Extract the (X, Y) coordinate from the center of the cell holding the provided text.  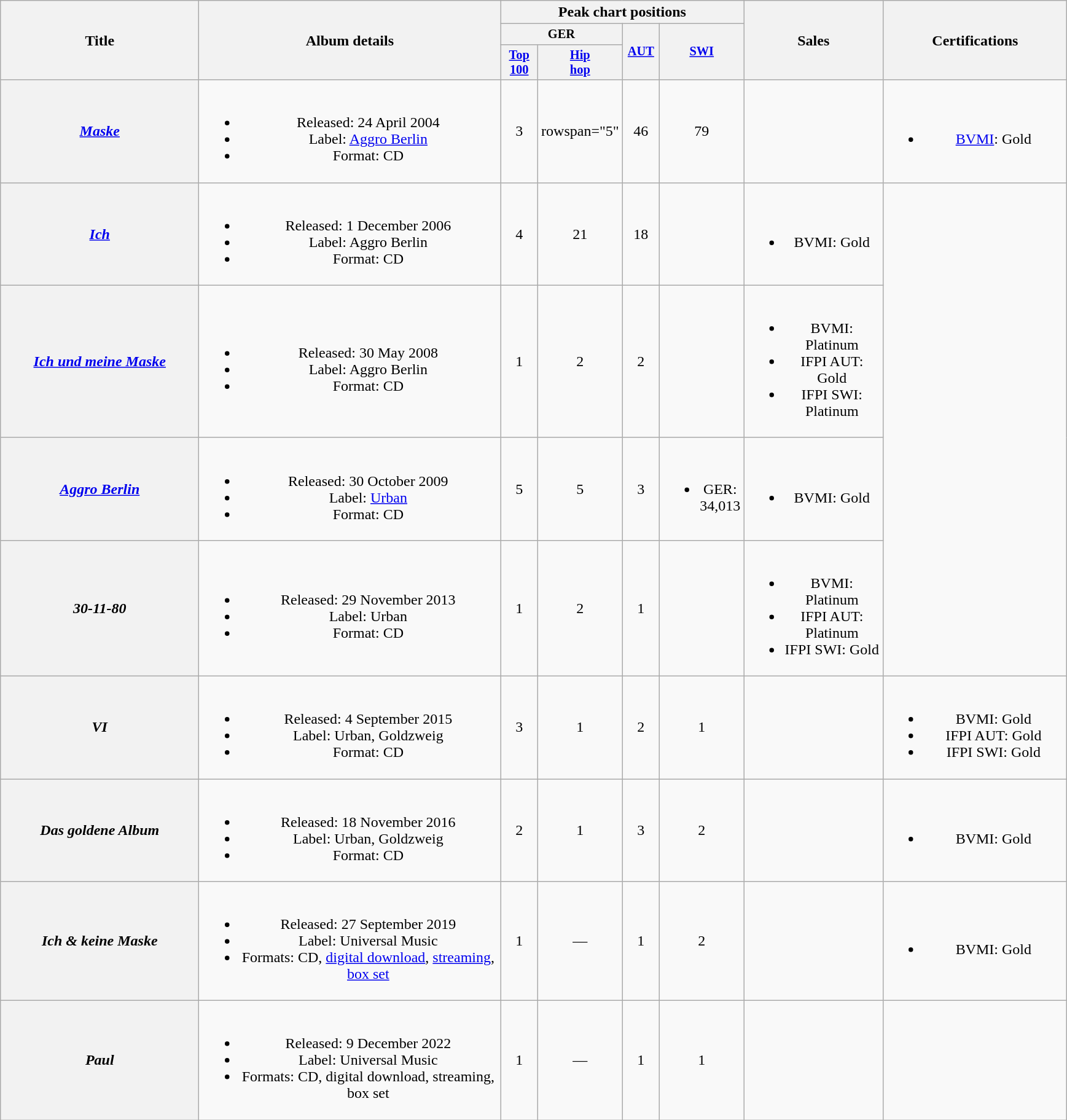
Top100 (520, 62)
Released: 30 May 2008Label: Aggro BerlinFormat: CD (350, 361)
18 (641, 233)
AUT (641, 52)
Ich & keine Maske (100, 941)
Peak chart positions (622, 12)
SWI (702, 52)
rowspan="5" (580, 131)
GER (561, 34)
Paul (100, 1060)
Released: 27 September 2019Label: Universal MusicFormats: CD, digital download, streaming, box set (350, 941)
Released: 29 November 2013Label: UrbanFormat: CD (350, 608)
Das goldene Album (100, 831)
Released: 9 December 2022Label: Universal MusicFormats: CD, digital download, streaming, box set (350, 1060)
BVMI: PlatinumIFPI AUT: PlatinumIFPI SWI: Gold (813, 608)
Released: 1 December 2006Label: Aggro BerlinFormat: CD (350, 233)
Certifications (975, 41)
Album details (350, 41)
21 (580, 233)
4 (520, 233)
Released: 24 April 2004Label: Aggro BerlinFormat: CD (350, 131)
Maske (100, 131)
Sales (813, 41)
Released: 4 September 2015Label: Urban, GoldzweigFormat: CD (350, 727)
BVMI: PlatinumIFPI AUT: GoldIFPI SWI: Platinum (813, 361)
VI (100, 727)
BVMI: GoldIFPI AUT: GoldIFPI SWI: Gold (975, 727)
Released: 30 October 2009Label: UrbanFormat: CD (350, 489)
Released: 18 November 2016Label: Urban, GoldzweigFormat: CD (350, 831)
Hiphop (580, 62)
GER: 34,013 (702, 489)
46 (641, 131)
Ich (100, 233)
30-11-80 (100, 608)
Ich und meine Maske (100, 361)
79 (702, 131)
Aggro Berlin (100, 489)
Title (100, 41)
